Capture the cell that displays the provided text and extract its (X, Y) central coordinate. 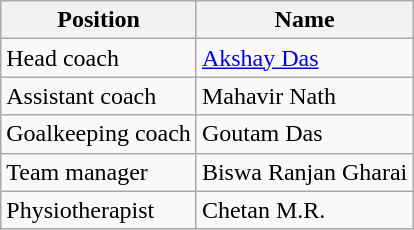
Goalkeeping coach (99, 134)
Mahavir Nath (304, 96)
Chetan M.R. (304, 210)
Akshay Das (304, 58)
Team manager (99, 172)
Name (304, 20)
Assistant coach (99, 96)
Head coach (99, 58)
Biswa Ranjan Gharai (304, 172)
Physiotherapist (99, 210)
Goutam Das (304, 134)
Position (99, 20)
